For the text-containing cell, return its midpoint in (X, Y) coordinate format. 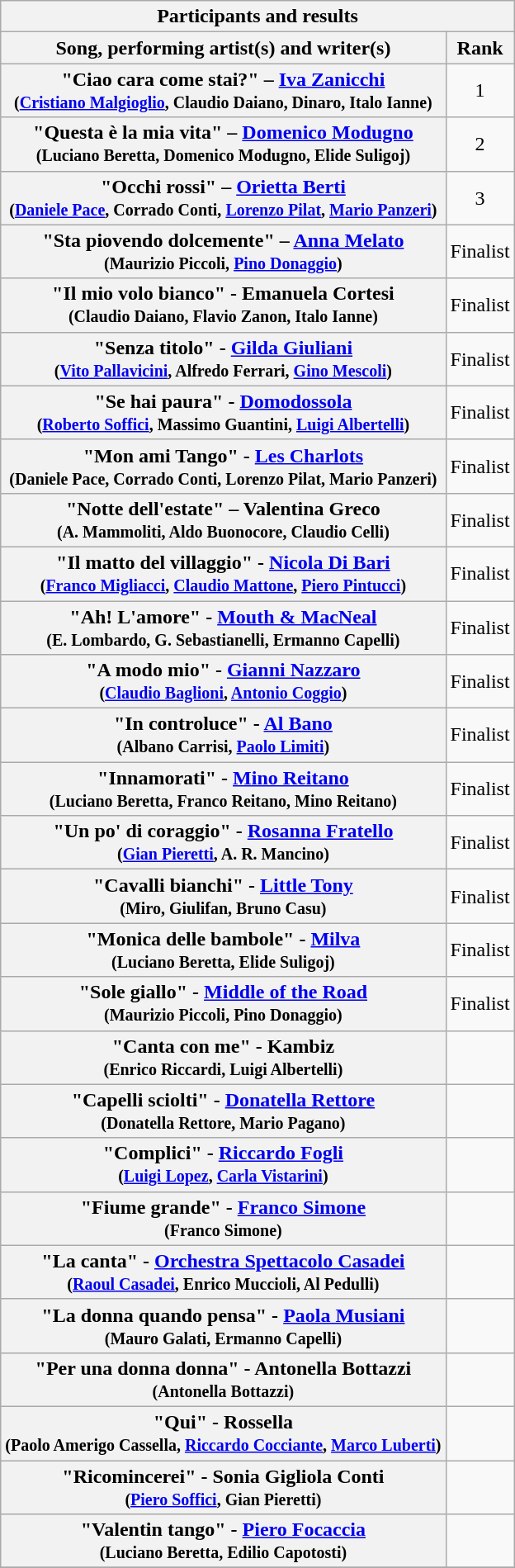
Song, performing artist(s) and writer(s) (223, 48)
"Complici" - Riccardo Fogli (Luigi Lopez, Carla Vistarini) (223, 1164)
"Questa è la mia vita" – Domenico Modugno (Luciano Beretta, Domenico Modugno, Elide Suligoj) (223, 144)
"Occhi rossi" – Orietta Berti (Daniele Pace, Corrado Conti, Lorenzo Pilat, Mario Panzeri) (223, 198)
"La canta" - Orchestra Spettacolo Casadei (Raoul Casadei, Enrico Muccioli, Al Pedulli) (223, 1272)
Participants and results (257, 17)
"Sole giallo" - Middle of the Road (Maurizio Piccoli, Pino Donaggio) (223, 1004)
"Mon ami Tango" - Les Charlots (Daniele Pace, Corrado Conti, Lorenzo Pilat, Mario Panzeri) (223, 466)
"Innamorati" - Mino Reitano (Luciano Beretta, Franco Reitano, Mino Reitano) (223, 789)
"Ricomincerei" - Sonia Gigliola Conti (Piero Soffici, Gian Pieretti) (223, 1486)
"La donna quando pensa" - Paola Musiani (Mauro Galati, Ermanno Capelli) (223, 1326)
"Ciao cara come stai?" – Iva Zanicchi (Cristiano Malgioglio, Claudio Daiano, Dinaro, Italo Ianne) (223, 91)
"Il mio volo bianco" - Emanuela Cortesi (Claudio Daiano, Flavio Zanon, Italo Ianne) (223, 306)
"Il matto del villaggio" - Nicola Di Bari (Franco Migliacci, Claudio Mattone, Piero Pintucci) (223, 573)
"Monica delle bambole" - Milva (Luciano Beretta, Elide Suligoj) (223, 950)
"Valentin tango" - Piero Focaccia (Luciano Beretta, Edilio Capotosti) (223, 1541)
"Un po' di coraggio" - Rosanna Fratello (Gian Pieretti, A. R. Mancino) (223, 842)
"Sta piovendo dolcemente" – Anna Melato (Maurizio Piccoli, Pino Donaggio) (223, 251)
"A modo mio" - Gianni Nazzaro (Claudio Baglioni, Antonio Coggio) (223, 682)
"Capelli sciolti" - Donatella Rettore (Donatella Rettore, Mario Pagano) (223, 1111)
"Qui" - Rossella (Paolo Amerigo Cassella, Riccardo Cocciante, Marco Luberti) (223, 1433)
"Fiume grande" - Franco Simone (Franco Simone) (223, 1219)
Rank (480, 48)
"Per una donna donna" - Antonella Bottazzi (Antonella Bottazzi) (223, 1379)
1 (480, 91)
"Canta con me" - Kambiz (Enrico Riccardi, Luigi Albertelli) (223, 1057)
"Ah! L'amore" - Mouth & MacNeal (E. Lombardo, G. Sebastianelli, Ermanno Capelli) (223, 628)
"Se hai paura" - Domodossola (Roberto Soffici, Massimo Guantini, Luigi Albertelli) (223, 413)
2 (480, 144)
"Notte dell'estate" – Valentina Greco (A. Mammoliti, Aldo Buonocore, Claudio Celli) (223, 520)
"Senza titolo" - Gilda Giuliani (Vito Pallavicini, Alfredo Ferrari, Gino Mescoli) (223, 358)
3 (480, 198)
"Cavalli bianchi" - Little Tony (Miro, Giulifan, Bruno Casu) (223, 897)
"In controluce" - Al Bano (Albano Carrisi, Paolo Limiti) (223, 735)
